Determine the [X, Y] coordinate at the center of the cell enclosing the given text.  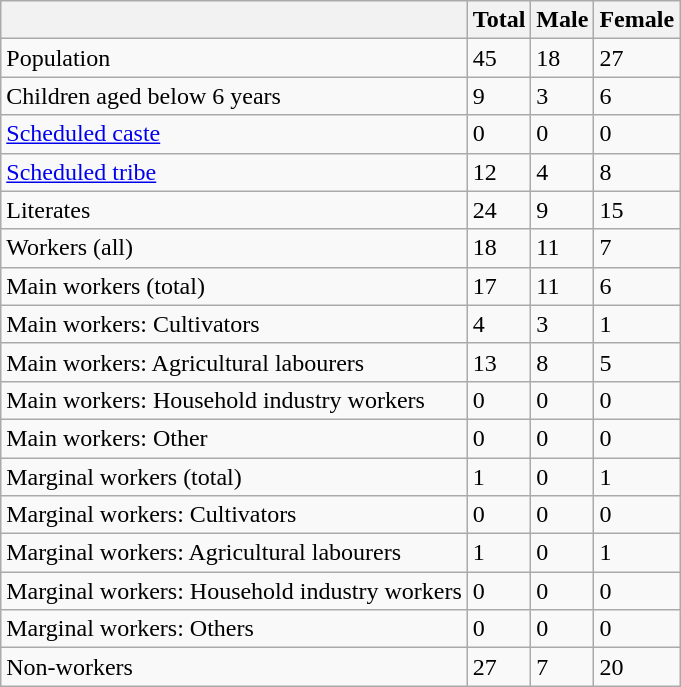
Marginal workers: Others [234, 629]
Literates [234, 210]
45 [499, 58]
Non-workers [234, 667]
Main workers: Agricultural labourers [234, 362]
Main workers: Other [234, 438]
Marginal workers: Household industry workers [234, 591]
Main workers: Household industry workers [234, 400]
Male [562, 20]
Main workers (total) [234, 286]
24 [499, 210]
12 [499, 172]
Workers (all) [234, 248]
20 [637, 667]
5 [637, 362]
Population [234, 58]
Main workers: Cultivators [234, 324]
Female [637, 20]
13 [499, 362]
Marginal workers (total) [234, 477]
Marginal workers: Agricultural labourers [234, 553]
Marginal workers: Cultivators [234, 515]
Children aged below 6 years [234, 96]
15 [637, 210]
Scheduled tribe [234, 172]
17 [499, 286]
Scheduled caste [234, 134]
Total [499, 20]
